Extract the [X, Y] coordinate from the center of the cell holding the provided text.  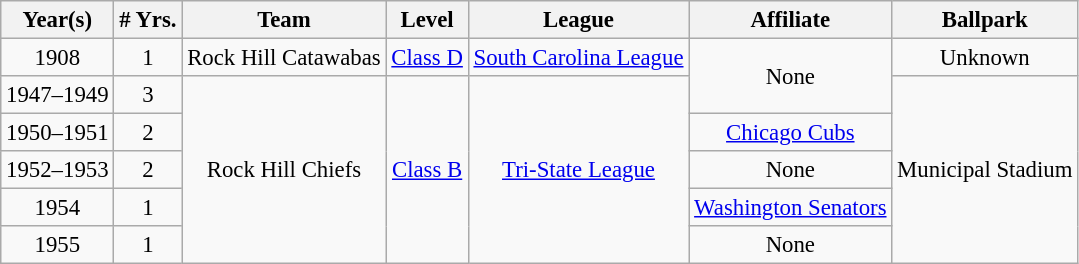
1952–1953 [58, 170]
1947–1949 [58, 95]
Class D [427, 58]
League [578, 20]
Year(s) [58, 20]
Ballpark [985, 20]
# Yrs. [148, 20]
1955 [58, 245]
Team [284, 20]
3 [148, 95]
Washington Senators [790, 208]
Tri-State League [578, 170]
South Carolina League [578, 58]
Affiliate [790, 20]
Municipal Stadium [985, 170]
Class B [427, 170]
Chicago Cubs [790, 133]
1950–1951 [58, 133]
Level [427, 20]
Rock Hill Catawabas [284, 58]
Unknown [985, 58]
1954 [58, 208]
1908 [58, 58]
Rock Hill Chiefs [284, 170]
